Search for the cell housing the specified text and yield its [x, y] center coordinate. 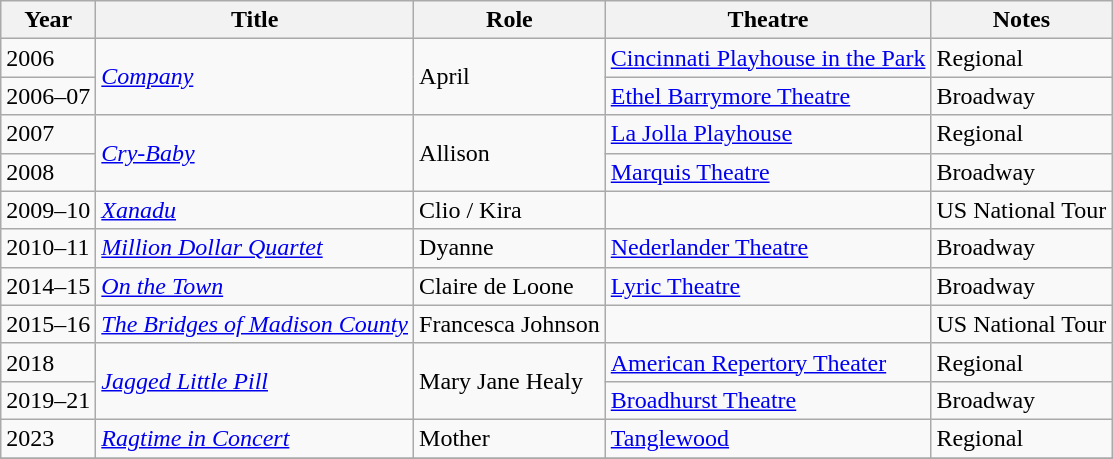
2019–21 [48, 400]
Company [255, 77]
Claire de Loone [510, 286]
Role [510, 20]
Marquis Theatre [768, 172]
Million Dollar Quartet [255, 248]
2006–07 [48, 96]
2023 [48, 438]
La Jolla Playhouse [768, 134]
The Bridges of Madison County [255, 324]
Allison [510, 153]
Ragtime in Concert [255, 438]
Dyanne [510, 248]
2010–11 [48, 248]
April [510, 77]
Lyric Theatre [768, 286]
2009–10 [48, 210]
Clio / Kira [510, 210]
Jagged Little Pill [255, 381]
Ethel Barrymore Theatre [768, 96]
Theatre [768, 20]
2008 [48, 172]
Francesca Johnson [510, 324]
Mother [510, 438]
Cincinnati Playhouse in the Park [768, 58]
Title [255, 20]
Mary Jane Healy [510, 381]
Year [48, 20]
2014–15 [48, 286]
2006 [48, 58]
On the Town [255, 286]
Broadhurst Theatre [768, 400]
Cry-Baby [255, 153]
Nederlander Theatre [768, 248]
2007 [48, 134]
American Repertory Theater [768, 362]
2015–16 [48, 324]
Xanadu [255, 210]
Tanglewood [768, 438]
2018 [48, 362]
Notes [1022, 20]
